Return [X, Y] of the center of cell containing provided text 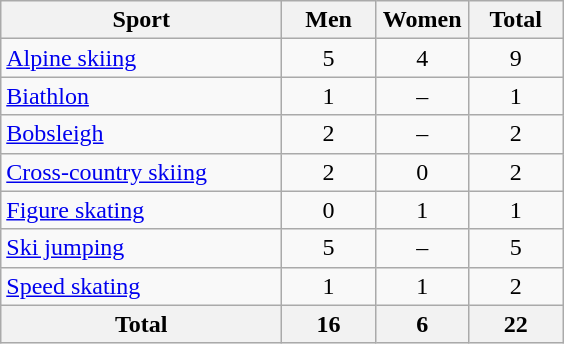
Bobsleigh [142, 134]
Figure skating [142, 210]
22 [516, 324]
Women [422, 20]
Alpine skiing [142, 58]
4 [422, 58]
Speed skating [142, 286]
Sport [142, 20]
9 [516, 58]
16 [329, 324]
6 [422, 324]
Biathlon [142, 96]
Cross-country skiing [142, 172]
Ski jumping [142, 248]
Men [329, 20]
